Extract the [x, y] coordinate from the center of the cell holding the provided text.  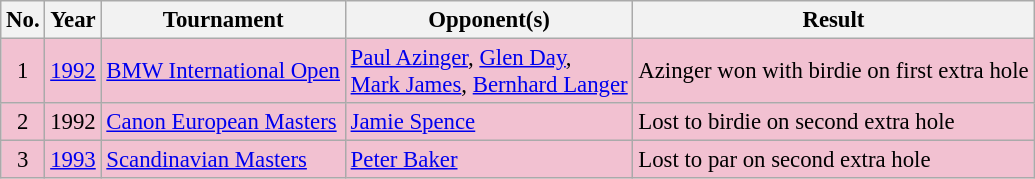
Canon European Masters [223, 122]
1 [23, 72]
Scandinavian Masters [223, 160]
Lost to par on second extra hole [834, 160]
Jamie Spence [489, 122]
1993 [73, 160]
No. [23, 20]
Tournament [223, 20]
Azinger won with birdie on first extra hole [834, 72]
3 [23, 160]
2 [23, 122]
Result [834, 20]
BMW International Open [223, 72]
Lost to birdie on second extra hole [834, 122]
Paul Azinger, Glen Day, Mark James, Bernhard Langer [489, 72]
Year [73, 20]
Opponent(s) [489, 20]
Peter Baker [489, 160]
